Output the [X, Y] coordinate of the center of the cell containing the given text.  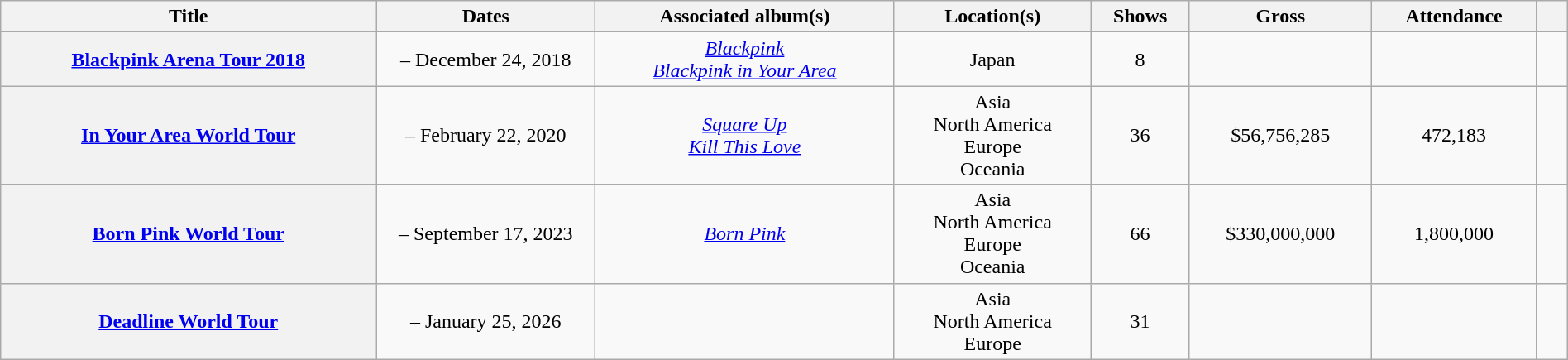
– December 24, 2018 [486, 60]
Shows [1140, 17]
Associated album(s) [744, 17]
66 [1140, 233]
Gross [1280, 17]
– January 25, 2026 [486, 321]
8 [1140, 60]
Born Pink [744, 233]
Deadline World Tour [189, 321]
$330,000,000 [1280, 233]
Japan [992, 60]
31 [1140, 321]
472,183 [1454, 136]
Born Pink World Tour [189, 233]
AsiaNorth AmericaEurope [992, 321]
BlackpinkBlackpink in Your Area [744, 60]
Attendance [1454, 17]
$56,756,285 [1280, 136]
– September 17, 2023 [486, 233]
Dates [486, 17]
In Your Area World Tour [189, 136]
Title [189, 17]
36 [1140, 136]
Location(s) [992, 17]
Square UpKill This Love [744, 136]
1,800,000 [1454, 233]
Blackpink Arena Tour 2018 [189, 60]
– February 22, 2020 [486, 136]
